Return [X, Y] of the center of cell containing provided text 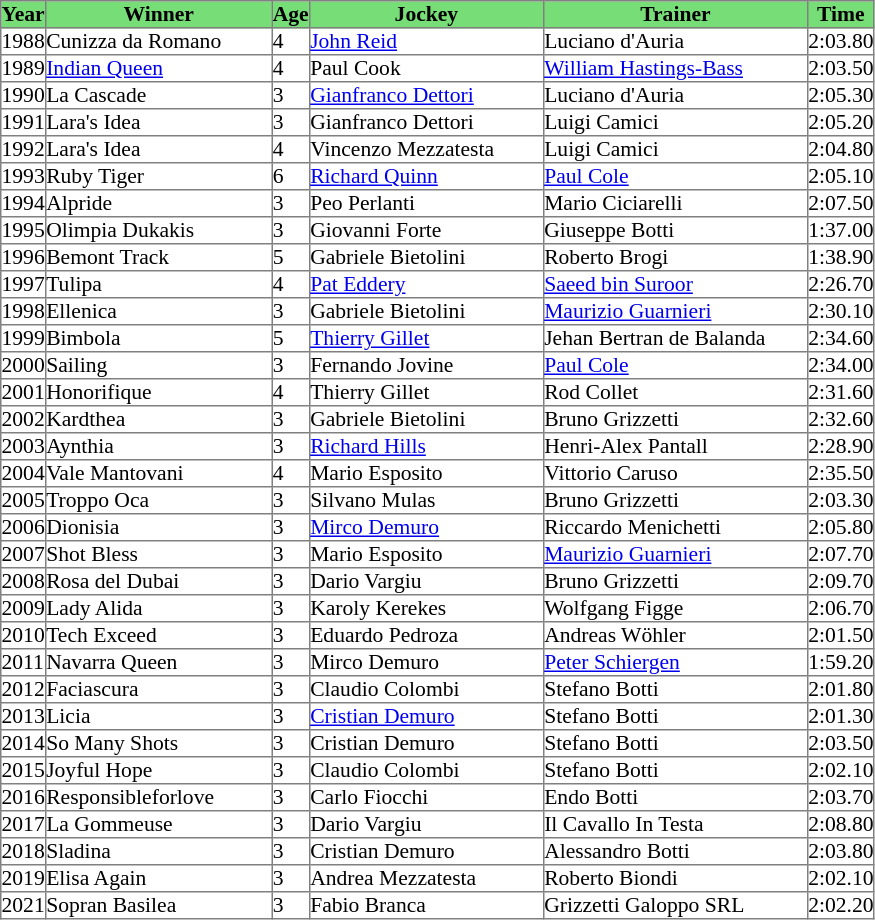
Honorifique [158, 392]
2:07.50 [840, 204]
Jockey [426, 14]
Kardthea [158, 420]
William Hastings-Bass [675, 68]
John Reid [426, 42]
Eduardo Pedroza [426, 636]
1:37.00 [840, 230]
2001 [24, 392]
Roberto Brogi [675, 258]
Trainer [675, 14]
1:38.90 [840, 258]
Carlo Fiocchi [426, 798]
Paul Cook [426, 68]
2000 [24, 366]
Aynthia [158, 446]
1997 [24, 284]
2:02.20 [840, 906]
Bemont Track [158, 258]
2:34.60 [840, 338]
Mario Ciciarelli [675, 204]
La Cascade [158, 96]
2:06.70 [840, 608]
2007 [24, 554]
Alessandro Botti [675, 852]
1994 [24, 204]
Responsibleforlove [158, 798]
Troppo Oca [158, 500]
Cunizza da Romano [158, 42]
Karoly Kerekes [426, 608]
1999 [24, 338]
Vale Mantovani [158, 474]
Indian Queen [158, 68]
2:28.90 [840, 446]
Vittorio Caruso [675, 474]
6 [290, 176]
2:34.00 [840, 366]
2011 [24, 662]
2015 [24, 770]
Saeed bin Suroor [675, 284]
1993 [24, 176]
Jehan Bertran de Balanda [675, 338]
Elisa Again [158, 878]
Sladina [158, 852]
2:03.30 [840, 500]
2:26.70 [840, 284]
2006 [24, 528]
Tulipa [158, 284]
Tech Exceed [158, 636]
2012 [24, 690]
Lady Alida [158, 608]
2:01.30 [840, 716]
La Gommeuse [158, 824]
Licia [158, 716]
2:31.60 [840, 392]
2003 [24, 446]
Vincenzo Mezzatesta [426, 150]
2:09.70 [840, 582]
Ruby Tiger [158, 176]
Dionisia [158, 528]
Silvano Mulas [426, 500]
1:59.20 [840, 662]
2:30.10 [840, 312]
Giuseppe Botti [675, 230]
Olimpia Dukakis [158, 230]
Peo Perlanti [426, 204]
2:05.20 [840, 122]
2013 [24, 716]
2002 [24, 420]
2:07.70 [840, 554]
Year [24, 14]
2017 [24, 824]
1998 [24, 312]
Rod Collet [675, 392]
Sopran Basilea [158, 906]
Andrea Mezzatesta [426, 878]
Endo Botti [675, 798]
Riccardo Menichetti [675, 528]
2009 [24, 608]
1989 [24, 68]
Roberto Biondi [675, 878]
Henri-Alex Pantall [675, 446]
Shot Bless [158, 554]
2016 [24, 798]
Joyful Hope [158, 770]
2:32.60 [840, 420]
2:05.30 [840, 96]
Rosa del Dubai [158, 582]
1988 [24, 42]
2019 [24, 878]
Richard Hills [426, 446]
Faciascura [158, 690]
2:04.80 [840, 150]
2014 [24, 744]
Navarra Queen [158, 662]
1990 [24, 96]
2021 [24, 906]
Il Cavallo In Testa [675, 824]
2004 [24, 474]
Pat Eddery [426, 284]
1996 [24, 258]
Age [290, 14]
Grizzetti Galoppo SRL [675, 906]
Peter Schiergen [675, 662]
Fabio Branca [426, 906]
2:03.70 [840, 798]
2010 [24, 636]
2:05.10 [840, 176]
1992 [24, 150]
2018 [24, 852]
Winner [158, 14]
Wolfgang Figge [675, 608]
1991 [24, 122]
2:01.80 [840, 690]
2005 [24, 500]
Time [840, 14]
2:01.50 [840, 636]
Bimbola [158, 338]
2:08.80 [840, 824]
So Many Shots [158, 744]
Giovanni Forte [426, 230]
Ellenica [158, 312]
Richard Quinn [426, 176]
2008 [24, 582]
2:35.50 [840, 474]
1995 [24, 230]
Alpride [158, 204]
Fernando Jovine [426, 366]
Sailing [158, 366]
Andreas Wöhler [675, 636]
2:05.80 [840, 528]
